Find where the given text appears and provide that cell's center as (x, y) coordinate. 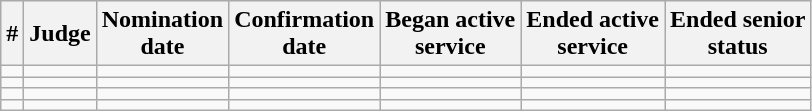
Began activeservice (450, 34)
Ended activeservice (593, 34)
Confirmationdate (304, 34)
Judge (60, 34)
Nominationdate (162, 34)
Ended seniorstatus (737, 34)
# (12, 34)
